Pinpoint the cell where the given text exists, returning its [X, Y] midpoint coordinate. 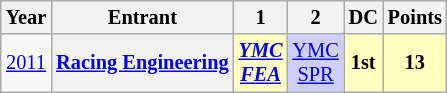
1st [364, 63]
Points [415, 17]
Racing Engineering [142, 63]
Entrant [142, 17]
DC [364, 17]
13 [415, 63]
1 [261, 17]
YMCFEA [261, 63]
2011 [26, 63]
YMCSPR [315, 63]
Year [26, 17]
2 [315, 17]
